Scan for the cell matching the given text and deliver its [X, Y] coordinate at center. 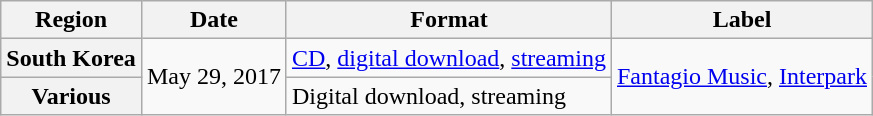
CD, digital download, streaming [448, 58]
Various [72, 96]
Format [448, 20]
Label [742, 20]
Fantagio Music, Interpark [742, 77]
Region [72, 20]
Date [214, 20]
South Korea [72, 58]
Digital download, streaming [448, 96]
May 29, 2017 [214, 77]
